Scan for the cell matching the given text and deliver its (x, y) coordinate at center. 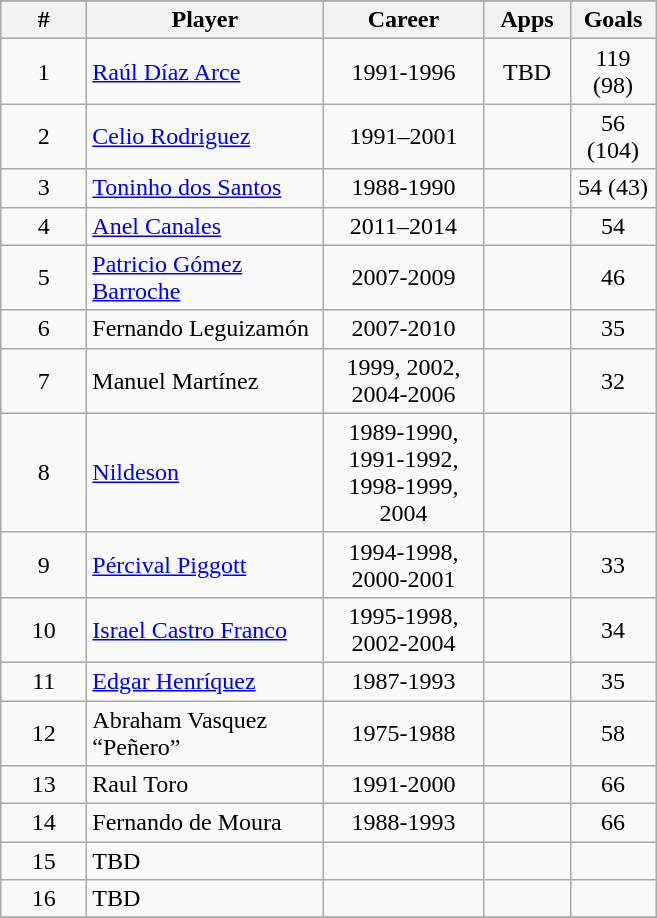
Fernando de Moura (205, 823)
Patricio Gómez Barroche (205, 278)
Raúl Díaz Arce (205, 72)
Fernando Leguizamón (205, 329)
1989-1990, 1991-1992, 1998-1999, 2004 (404, 472)
54 (43) (613, 188)
16 (44, 899)
1987-1993 (404, 681)
3 (44, 188)
13 (44, 785)
1988-1990 (404, 188)
Player (205, 20)
7 (44, 380)
11 (44, 681)
9 (44, 564)
Nildeson (205, 472)
2011–2014 (404, 226)
Pércival Piggott (205, 564)
32 (613, 380)
Abraham Vasquez “Peñero” (205, 732)
4 (44, 226)
8 (44, 472)
Apps (527, 20)
Toninho dos Santos (205, 188)
1999, 2002, 2004-2006 (404, 380)
58 (613, 732)
6 (44, 329)
14 (44, 823)
1995-1998, 2002-2004 (404, 630)
Celio Rodriguez (205, 136)
33 (613, 564)
1991–2001 (404, 136)
Raul Toro (205, 785)
56 (104) (613, 136)
34 (613, 630)
1 (44, 72)
Edgar Henríquez (205, 681)
15 (44, 861)
2007-2010 (404, 329)
# (44, 20)
54 (613, 226)
119 (98) (613, 72)
Israel Castro Franco (205, 630)
2007-2009 (404, 278)
1988-1993 (404, 823)
10 (44, 630)
1994-1998, 2000-2001 (404, 564)
1991-2000 (404, 785)
2 (44, 136)
5 (44, 278)
46 (613, 278)
Career (404, 20)
1991-1996 (404, 72)
Goals (613, 20)
12 (44, 732)
Anel Canales (205, 226)
1975-1988 (404, 732)
Manuel Martínez (205, 380)
